From the cell containing the given text, extract its center point as [X, Y] coordinate. 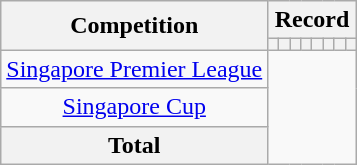
Singapore Premier League [134, 69]
Singapore Cup [134, 107]
Competition [134, 26]
Record [312, 20]
Total [134, 145]
